Return the [X, Y] coordinate for the center point of the cell that contains the specified text.  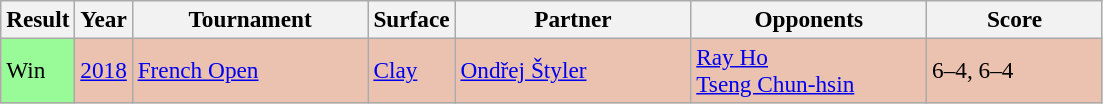
Opponents [809, 19]
Result [38, 19]
Partner [573, 19]
Clay [412, 70]
Ondřej Štyler [573, 70]
6–4, 6–4 [1015, 70]
Surface [412, 19]
Win [38, 70]
French Open [250, 70]
Score [1015, 19]
Year [104, 19]
2018 [104, 70]
Ray Ho Tseng Chun-hsin [809, 70]
Tournament [250, 19]
